Detect which cell encompasses the target text, then output its [x, y] center coordinate. 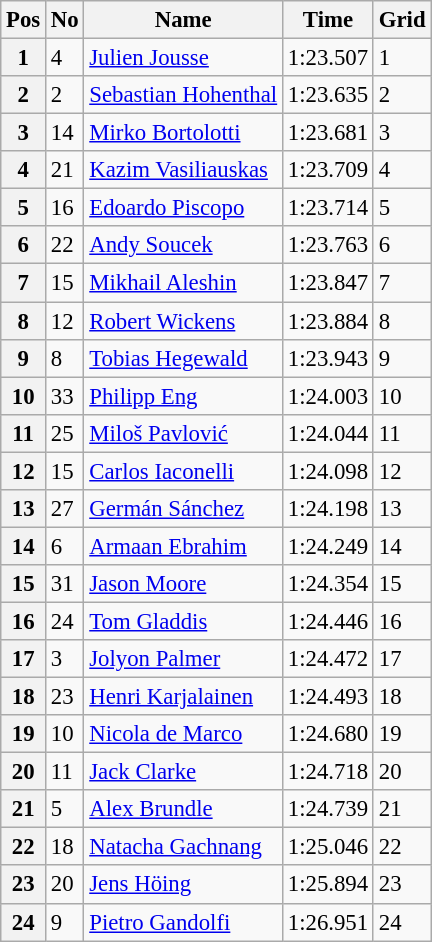
Alex Brundle [184, 809]
Time [328, 20]
Name [184, 20]
Mikhail Aleshin [184, 283]
1:24.003 [328, 396]
Kazim Vasiliauskas [184, 170]
Pos [24, 20]
Miloš Pavlović [184, 433]
Sebastian Hohenthal [184, 95]
Mirko Bortolotti [184, 133]
1:23.681 [328, 133]
31 [65, 584]
1:23.763 [328, 245]
Julien Jousse [184, 58]
Carlos Iaconelli [184, 471]
33 [65, 396]
1:23.635 [328, 95]
Jason Moore [184, 584]
Nicola de Marco [184, 734]
No [65, 20]
27 [65, 509]
Andy Soucek [184, 245]
25 [65, 433]
1:24.680 [328, 734]
Germán Sánchez [184, 509]
1:24.249 [328, 546]
1:26.951 [328, 922]
1:24.739 [328, 809]
Jolyon Palmer [184, 659]
Philipp Eng [184, 396]
Armaan Ebrahim [184, 546]
1:23.847 [328, 283]
1:24.493 [328, 697]
Henri Karjalainen [184, 697]
1:23.884 [328, 321]
1:24.354 [328, 584]
1:25.894 [328, 885]
1:24.718 [328, 772]
1:24.446 [328, 621]
Jens Höing [184, 885]
1:23.709 [328, 170]
Edoardo Piscopo [184, 208]
Robert Wickens [184, 321]
Pietro Gandolfi [184, 922]
Natacha Gachnang [184, 847]
1:23.714 [328, 208]
1:23.507 [328, 58]
1:24.472 [328, 659]
1:24.198 [328, 509]
Tom Gladdis [184, 621]
Grid [402, 20]
1:23.943 [328, 358]
1:25.046 [328, 847]
Tobias Hegewald [184, 358]
Jack Clarke [184, 772]
1:24.098 [328, 471]
1:24.044 [328, 433]
